Locate the cell with the specified text and output its (x, y) center coordinate. 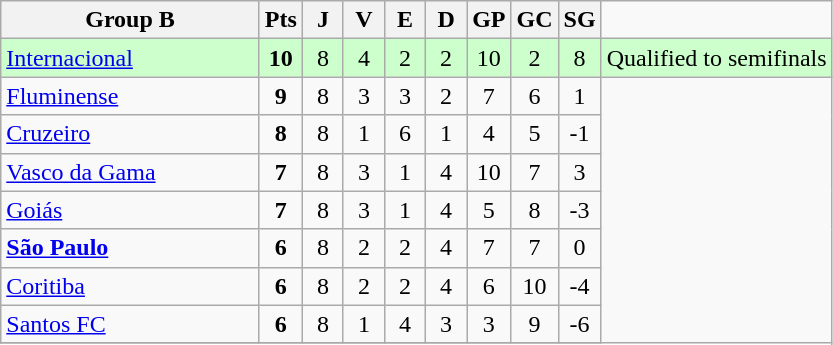
Vasco da Gama (130, 172)
Goiás (130, 210)
Internacional (130, 58)
GC (534, 20)
-4 (580, 286)
0 (580, 248)
São Paulo (130, 248)
Pts (280, 20)
Santos FC (130, 324)
E (404, 20)
-1 (580, 134)
Fluminense (130, 96)
-6 (580, 324)
J (322, 20)
Qualified to semifinals (716, 58)
Cruzeiro (130, 134)
-3 (580, 210)
Group B (130, 20)
Coritiba (130, 286)
V (364, 20)
SG (580, 20)
D (446, 20)
GP (489, 20)
